Output the [x, y] coordinate of the center of the cell containing the given text.  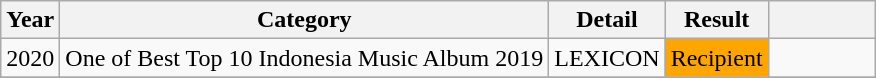
Detail [607, 20]
Result [716, 20]
Recipient [716, 58]
Category [304, 20]
One of Best Top 10 Indonesia Music Album 2019 [304, 58]
Year [30, 20]
2020 [30, 58]
LEXICON [607, 58]
